Pinpoint the cell where the given text exists, returning its (X, Y) midpoint coordinate. 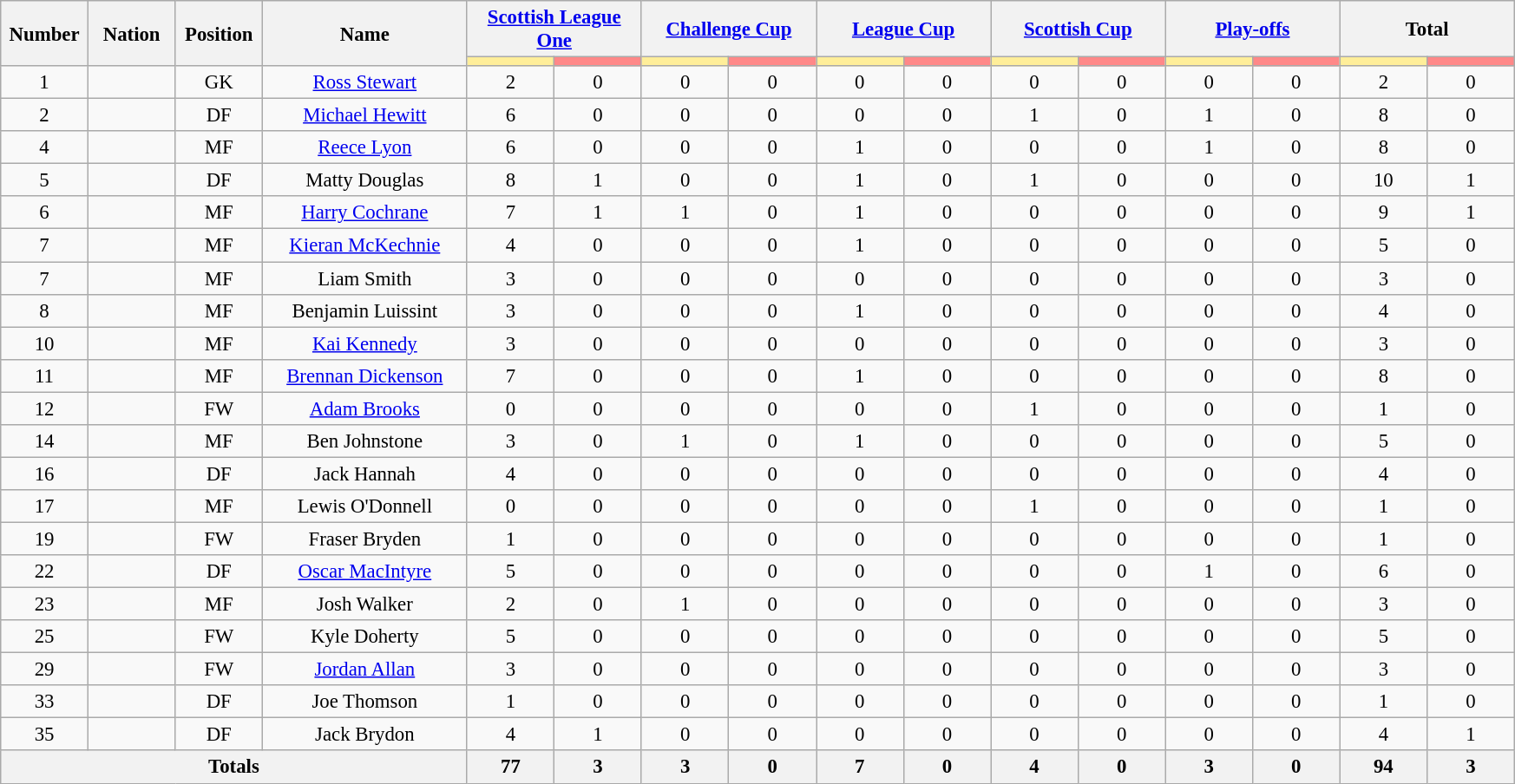
Jack Hannah (365, 474)
Matty Douglas (365, 180)
Benjamin Luissint (365, 310)
Joe Thomson (365, 702)
Total (1426, 29)
Liam Smith (365, 278)
Kai Kennedy (365, 343)
Michael Hewitt (365, 115)
Fraser Bryden (365, 539)
Scottish League One (554, 29)
Oscar MacIntyre (365, 572)
94 (1383, 768)
16 (45, 474)
Number (45, 33)
Name (365, 33)
9 (1383, 212)
19 (45, 539)
12 (45, 408)
Jordan Allan (365, 670)
Nation (132, 33)
Kyle Doherty (365, 637)
17 (45, 506)
Lewis O'Donnell (365, 506)
Brennan Dickenson (365, 376)
22 (45, 572)
Harry Cochrane (365, 212)
33 (45, 702)
77 (510, 768)
Reece Lyon (365, 147)
League Cup (902, 29)
Kieran McKechnie (365, 245)
Play-offs (1253, 29)
29 (45, 670)
35 (45, 735)
Ross Stewart (365, 82)
Jack Brydon (365, 735)
Ben Johnstone (365, 441)
23 (45, 604)
Scottish Cup (1078, 29)
11 (45, 376)
25 (45, 637)
Josh Walker (365, 604)
GK (219, 82)
Position (219, 33)
14 (45, 441)
Adam Brooks (365, 408)
Challenge Cup (729, 29)
Totals (234, 768)
